Provide the (x, y) coordinate of the cell's center where the given text is located.  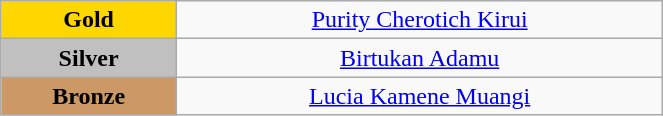
Bronze (89, 96)
Birtukan Adamu (419, 58)
Silver (89, 58)
Lucia Kamene Muangi (419, 96)
Gold (89, 20)
Purity Cherotich Kirui (419, 20)
